Provide the [X, Y] coordinate of the cell's center where the given text is located.  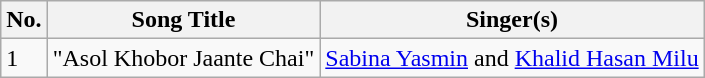
Sabina Yasmin and Khalid Hasan Milu [512, 58]
Song Title [184, 20]
"Asol Khobor Jaante Chai" [184, 58]
Singer(s) [512, 20]
1 [24, 58]
No. [24, 20]
